Extract the [X, Y] coordinate from the center of the cell holding the provided text.  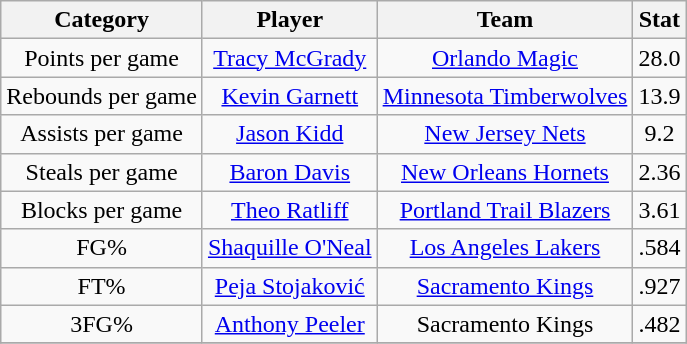
FT% [102, 286]
Assists per game [102, 134]
3FG% [102, 324]
Baron Davis [290, 172]
Jason Kidd [290, 134]
New Orleans Hornets [505, 172]
Orlando Magic [505, 58]
13.9 [660, 96]
Steals per game [102, 172]
Theo Ratliff [290, 210]
Blocks per game [102, 210]
3.61 [660, 210]
Player [290, 20]
.927 [660, 286]
Stat [660, 20]
FG% [102, 248]
Points per game [102, 58]
Minnesota Timberwolves [505, 96]
2.36 [660, 172]
Kevin Garnett [290, 96]
Category [102, 20]
Tracy McGrady [290, 58]
Los Angeles Lakers [505, 248]
Shaquille O'Neal [290, 248]
Team [505, 20]
Anthony Peeler [290, 324]
Rebounds per game [102, 96]
.482 [660, 324]
.584 [660, 248]
9.2 [660, 134]
Portland Trail Blazers [505, 210]
Peja Stojaković [290, 286]
New Jersey Nets [505, 134]
28.0 [660, 58]
